Return (X, Y) of the center of cell containing provided text 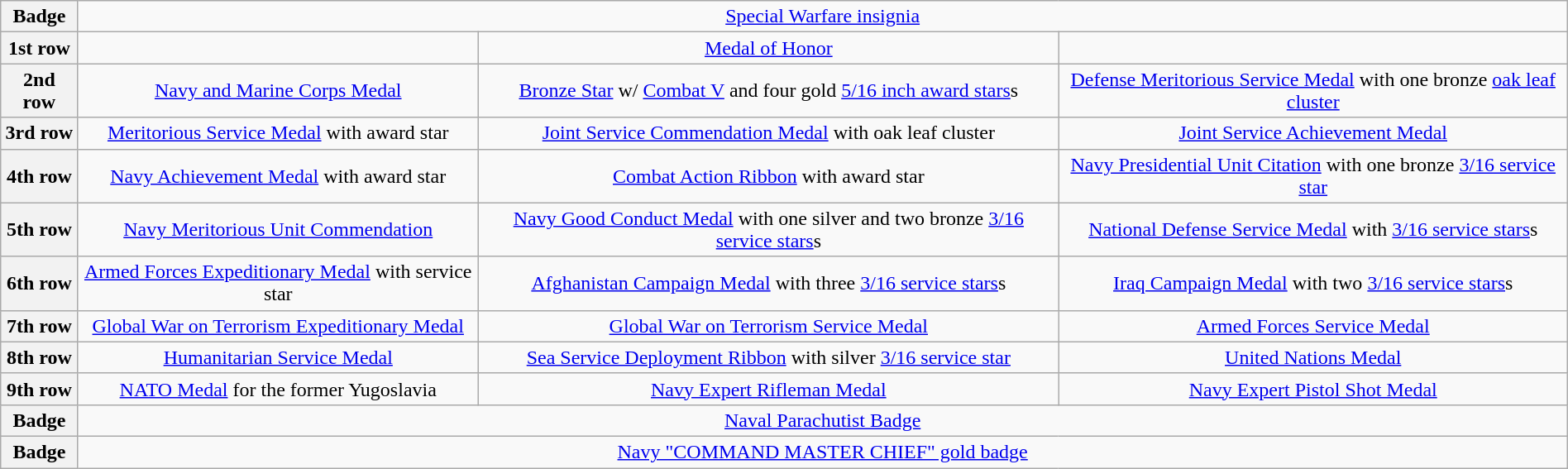
6th row (40, 283)
Afghanistan Campaign Medal with three 3/16 service starss (768, 283)
9th row (40, 389)
Armed Forces Expeditionary Medal with service star (278, 283)
Defense Meritorious Service Medal with one bronze oak leaf cluster (1313, 91)
Navy "COMMAND MASTER CHIEF" gold badge (822, 452)
Naval Parachutist Badge (822, 420)
United Nations Medal (1313, 357)
Global War on Terrorism Expeditionary Medal (278, 326)
Combat Action Ribbon with award star (768, 175)
Navy Expert Pistol Shot Medal (1313, 389)
Special Warfare insignia (822, 17)
Navy Presidential Unit Citation with one bronze 3/16 service star (1313, 175)
NATO Medal for the former Yugoslavia (278, 389)
Iraq Campaign Medal with two 3/16 service starss (1313, 283)
Navy Achievement Medal with award star (278, 175)
Bronze Star w/ Combat V and four gold 5/16 inch award starss (768, 91)
Navy and Marine Corps Medal (278, 91)
8th row (40, 357)
1st row (40, 48)
Navy Meritorious Unit Commendation (278, 230)
Armed Forces Service Medal (1313, 326)
National Defense Service Medal with 3/16 service starss (1313, 230)
Humanitarian Service Medal (278, 357)
Joint Service Achievement Medal (1313, 133)
Joint Service Commendation Medal with oak leaf cluster (768, 133)
2nd row (40, 91)
5th row (40, 230)
4th row (40, 175)
3rd row (40, 133)
Meritorious Service Medal with award star (278, 133)
Global War on Terrorism Service Medal (768, 326)
Navy Expert Rifleman Medal (768, 389)
Medal of Honor (768, 48)
7th row (40, 326)
Sea Service Deployment Ribbon with silver 3/16 service star (768, 357)
Navy Good Conduct Medal with one silver and two bronze 3/16 service starss (768, 230)
